Output the [x, y] coordinate of the center of the cell containing the given text.  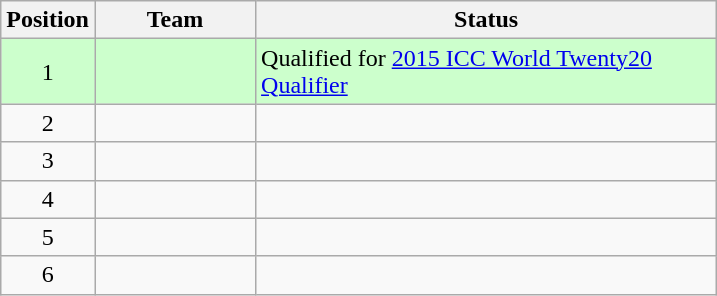
3 [48, 161]
Team [174, 20]
4 [48, 199]
2 [48, 123]
Status [486, 20]
Position [48, 20]
6 [48, 275]
5 [48, 237]
1 [48, 72]
Qualified for 2015 ICC World Twenty20 Qualifier [486, 72]
